Scan for the cell matching the given text and deliver its (x, y) coordinate at center. 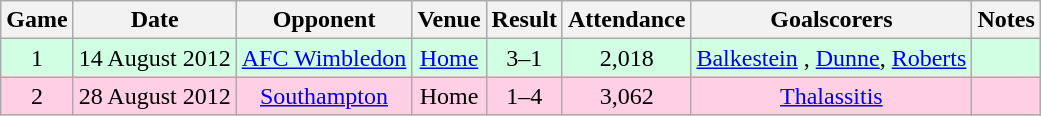
Date (154, 20)
Attendance (626, 20)
Thalassitis (832, 96)
Balkestein , Dunne, Roberts (832, 58)
AFC Wimbledon (324, 58)
3–1 (524, 58)
Southampton (324, 96)
1–4 (524, 96)
Notes (1006, 20)
Opponent (324, 20)
Goalscorers (832, 20)
Game (37, 20)
2,018 (626, 58)
1 (37, 58)
2 (37, 96)
3,062 (626, 96)
Venue (449, 20)
28 August 2012 (154, 96)
14 August 2012 (154, 58)
Result (524, 20)
